Return the (X, Y) coordinate for the center point of the cell that contains the specified text.  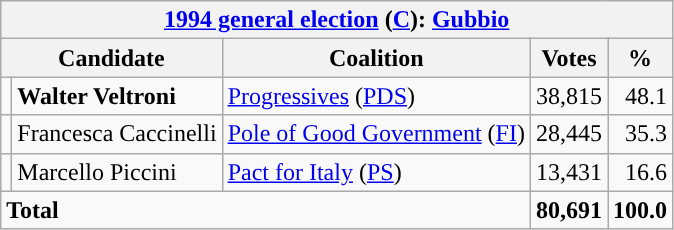
100.0 (640, 210)
13,431 (568, 172)
Pole of Good Government (FI) (376, 134)
1994 general election (C): Gubbio (337, 20)
Candidate (112, 58)
28,445 (568, 134)
48.1 (640, 96)
Pact for Italy (PS) (376, 172)
16.6 (640, 172)
Francesca Caccinelli (117, 134)
Votes (568, 58)
35.3 (640, 134)
Coalition (376, 58)
38,815 (568, 96)
Total (266, 210)
Marcello Piccini (117, 172)
80,691 (568, 210)
% (640, 58)
Progressives (PDS) (376, 96)
Walter Veltroni (117, 96)
